Pinpoint the cell where the given text exists, returning its [X, Y] midpoint coordinate. 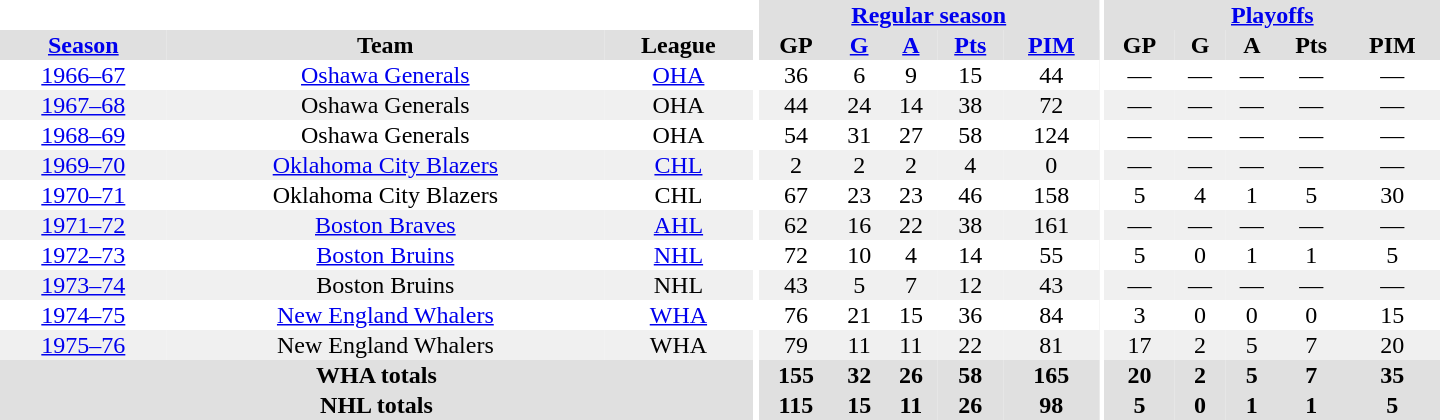
1968–69 [84, 135]
16 [859, 225]
WHA totals [376, 375]
158 [1052, 195]
31 [859, 135]
Season [84, 45]
84 [1052, 315]
1971–72 [84, 225]
115 [796, 405]
165 [1052, 375]
1975–76 [84, 345]
27 [911, 135]
1970–71 [84, 195]
Regular season [929, 15]
1969–70 [84, 165]
1967–68 [84, 105]
1972–73 [84, 255]
1974–75 [84, 315]
League [678, 45]
10 [859, 255]
161 [1052, 225]
Boston Braves [386, 225]
155 [796, 375]
81 [1052, 345]
46 [970, 195]
1966–67 [84, 75]
24 [859, 105]
124 [1052, 135]
98 [1052, 405]
30 [1392, 195]
NHL totals [376, 405]
55 [1052, 255]
Playoffs [1272, 15]
12 [970, 285]
AHL [678, 225]
67 [796, 195]
21 [859, 315]
3 [1140, 315]
79 [796, 345]
1973–74 [84, 285]
17 [1140, 345]
6 [859, 75]
35 [1392, 375]
Team [386, 45]
76 [796, 315]
54 [796, 135]
62 [796, 225]
9 [911, 75]
32 [859, 375]
